Extract the [x, y] coordinate from the center of the cell holding the provided text.  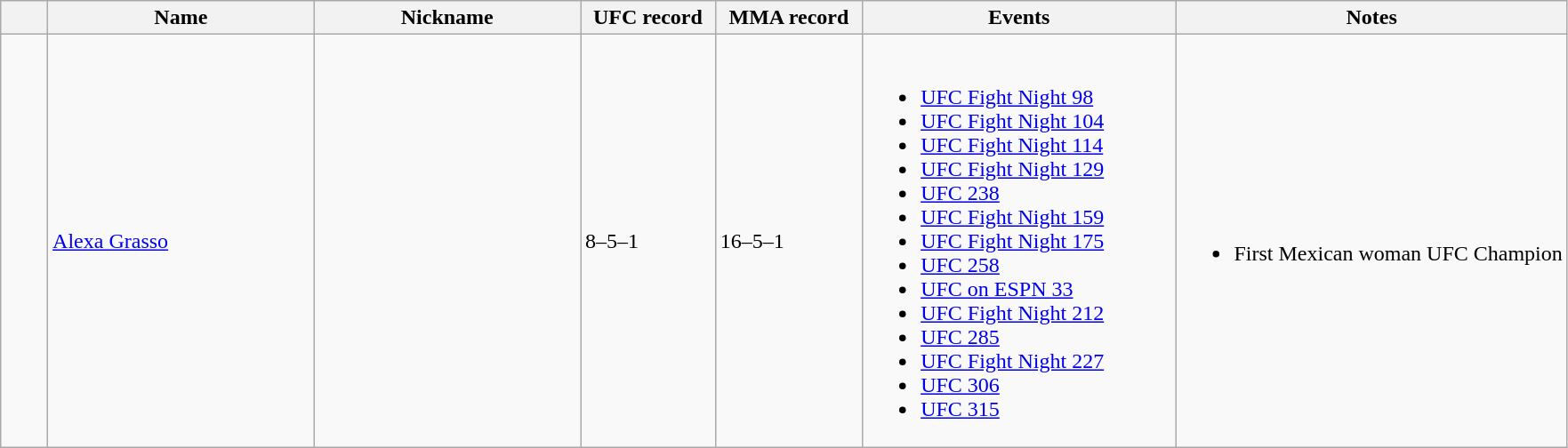
Notes [1371, 18]
16–5–1 [788, 241]
8–5–1 [647, 241]
MMA record [788, 18]
First Mexican woman UFC Champion [1371, 241]
Alexa Grasso [181, 241]
Nickname [446, 18]
Events [1019, 18]
UFC record [647, 18]
Name [181, 18]
